Scan for the cell matching the given text and deliver its (X, Y) coordinate at center. 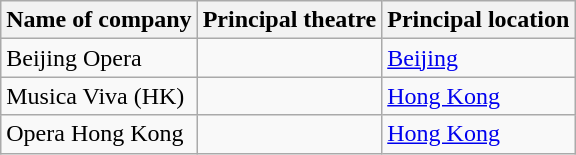
Musica Viva (HK) (99, 96)
Opera Hong Kong (99, 134)
Beijing Opera (99, 58)
Beijing (478, 58)
Name of company (99, 20)
Principal theatre (290, 20)
Principal location (478, 20)
